Identify which cell holds the provided text, then report its (x, y) central coordinate. 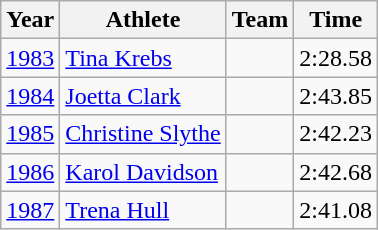
2:41.08 (336, 210)
Athlete (143, 20)
1984 (30, 96)
1985 (30, 134)
Year (30, 20)
1986 (30, 172)
2:43.85 (336, 96)
1983 (30, 58)
Christine Slythe (143, 134)
Karol Davidson (143, 172)
1987 (30, 210)
2:28.58 (336, 58)
Time (336, 20)
Joetta Clark (143, 96)
Tina Krebs (143, 58)
2:42.68 (336, 172)
2:42.23 (336, 134)
Team (260, 20)
Trena Hull (143, 210)
